For the text-containing cell, return its midpoint in (x, y) coordinate format. 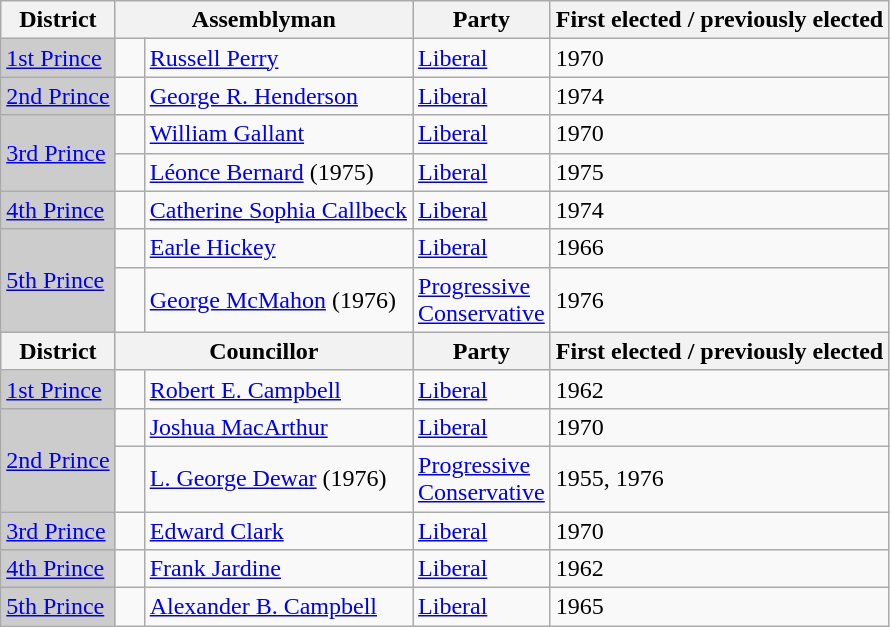
Earle Hickey (278, 248)
Edward Clark (278, 531)
William Gallant (278, 134)
Joshua MacArthur (278, 427)
George McMahon (1976) (278, 300)
Alexander B. Campbell (278, 607)
1976 (720, 300)
1955, 1976 (720, 478)
Léonce Bernard (1975) (278, 172)
Catherine Sophia Callbeck (278, 210)
Russell Perry (278, 58)
L. George Dewar (1976) (278, 478)
1975 (720, 172)
Assemblyman (264, 20)
Councillor (264, 351)
George R. Henderson (278, 96)
Robert E. Campbell (278, 389)
1966 (720, 248)
1965 (720, 607)
Frank Jardine (278, 569)
